Locate the cell with the specified text and output its (X, Y) center coordinate. 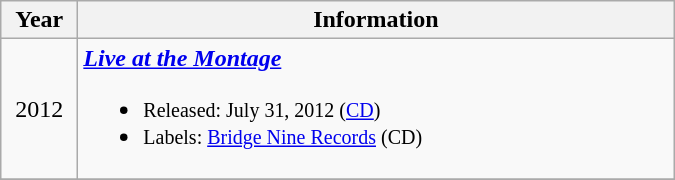
2012 (40, 109)
Information (376, 20)
Live at the MontageReleased: July 31, 2012 (CD)Labels: Bridge Nine Records (CD) (376, 109)
Year (40, 20)
